Return (X, Y) of the center of cell containing provided text 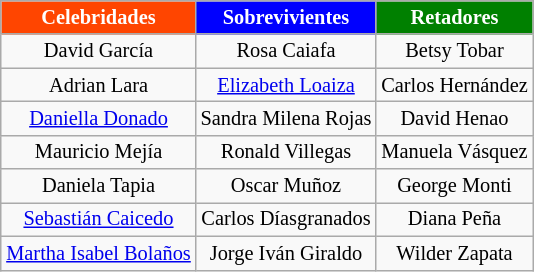
Daniela Tapia (98, 186)
Oscar Muñoz (286, 186)
Jorge Iván Giraldo (286, 253)
Sandra Milena Rojas (286, 118)
David García (98, 51)
Celebridades (98, 17)
Betsy Tobar (454, 51)
Rosa Caiafa (286, 51)
George Monti (454, 186)
Martha Isabel Bolaños (98, 253)
Carlos Díasgranados (286, 219)
Mauricio Mejía (98, 152)
Wilder Zapata (454, 253)
Manuela Vásquez (454, 152)
Daniella Donado (98, 118)
Diana Peña (454, 219)
Elizabeth Loaiza (286, 85)
Sebastián Caicedo (98, 219)
Sobrevivientes (286, 17)
David Henao (454, 118)
Adrian Lara (98, 85)
Retadores (454, 17)
Carlos Hernández (454, 85)
Ronald Villegas (286, 152)
